From the cell containing the given text, extract its center point as (X, Y) coordinate. 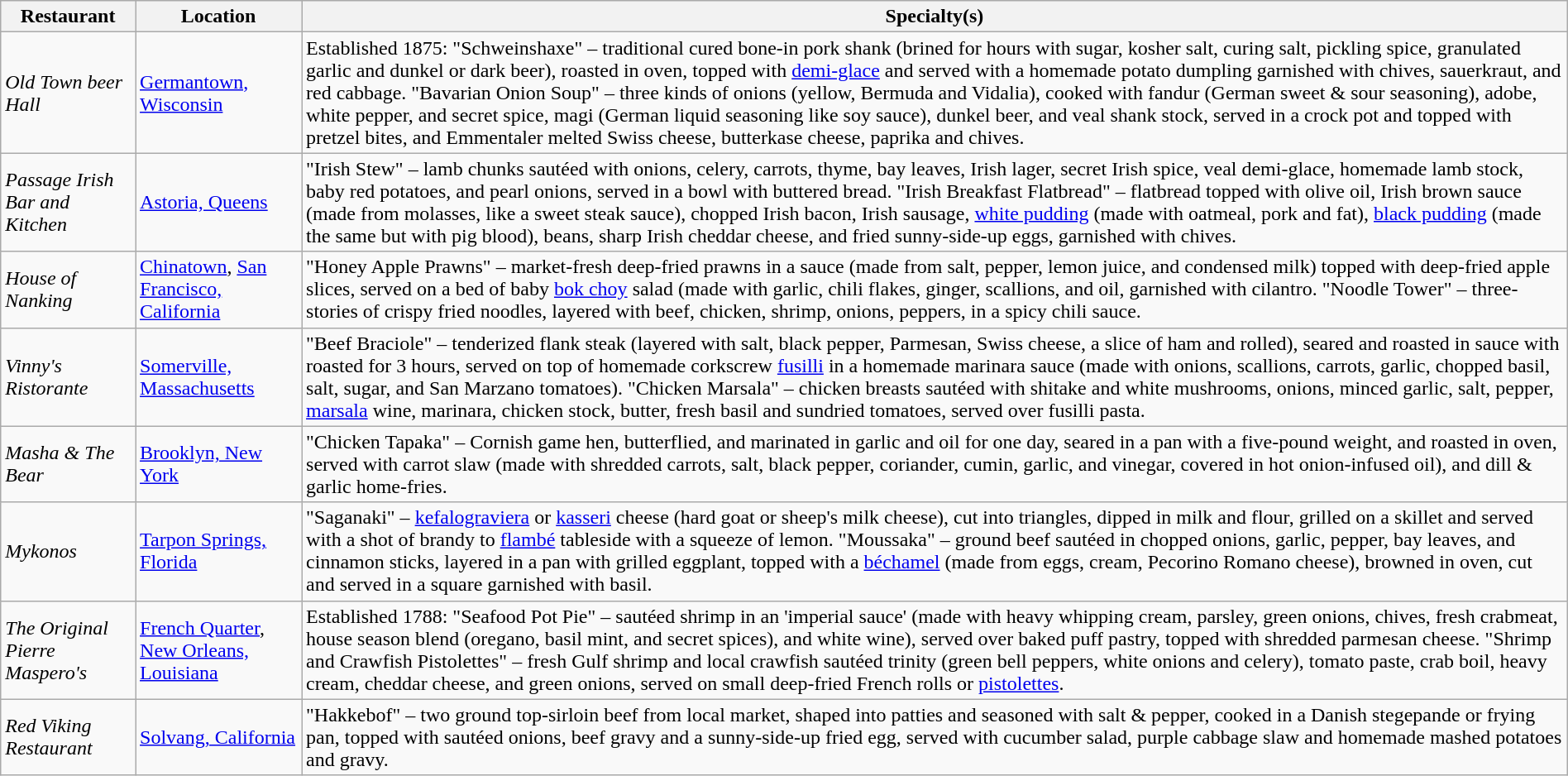
Astoria, Queens (218, 202)
Red Viking Restaurant (68, 737)
Location (218, 17)
Mykonos (68, 551)
Brooklyn, New York (218, 464)
Old Town beer Hall (68, 93)
Vinny's Ristorante (68, 377)
Solvang, California (218, 737)
Specialty(s) (935, 17)
Restaurant (68, 17)
Tarpon Springs, Florida (218, 551)
French Quarter, New Orleans, Louisiana (218, 650)
House of Nanking (68, 290)
Somerville, Massachusetts (218, 377)
The Original Pierre Maspero's (68, 650)
Chinatown, San Francisco, California (218, 290)
Passage Irish Bar and Kitchen (68, 202)
Germantown, Wisconsin (218, 93)
Masha & The Bear (68, 464)
